Identify which cell holds the provided text, then report its (x, y) central coordinate. 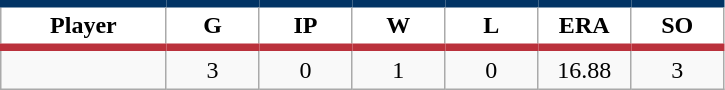
16.88 (584, 68)
SO (678, 26)
1 (398, 68)
G (212, 26)
Player (84, 26)
W (398, 26)
IP (306, 26)
L (492, 26)
ERA (584, 26)
